From the cell containing the given text, extract its center point as [x, y] coordinate. 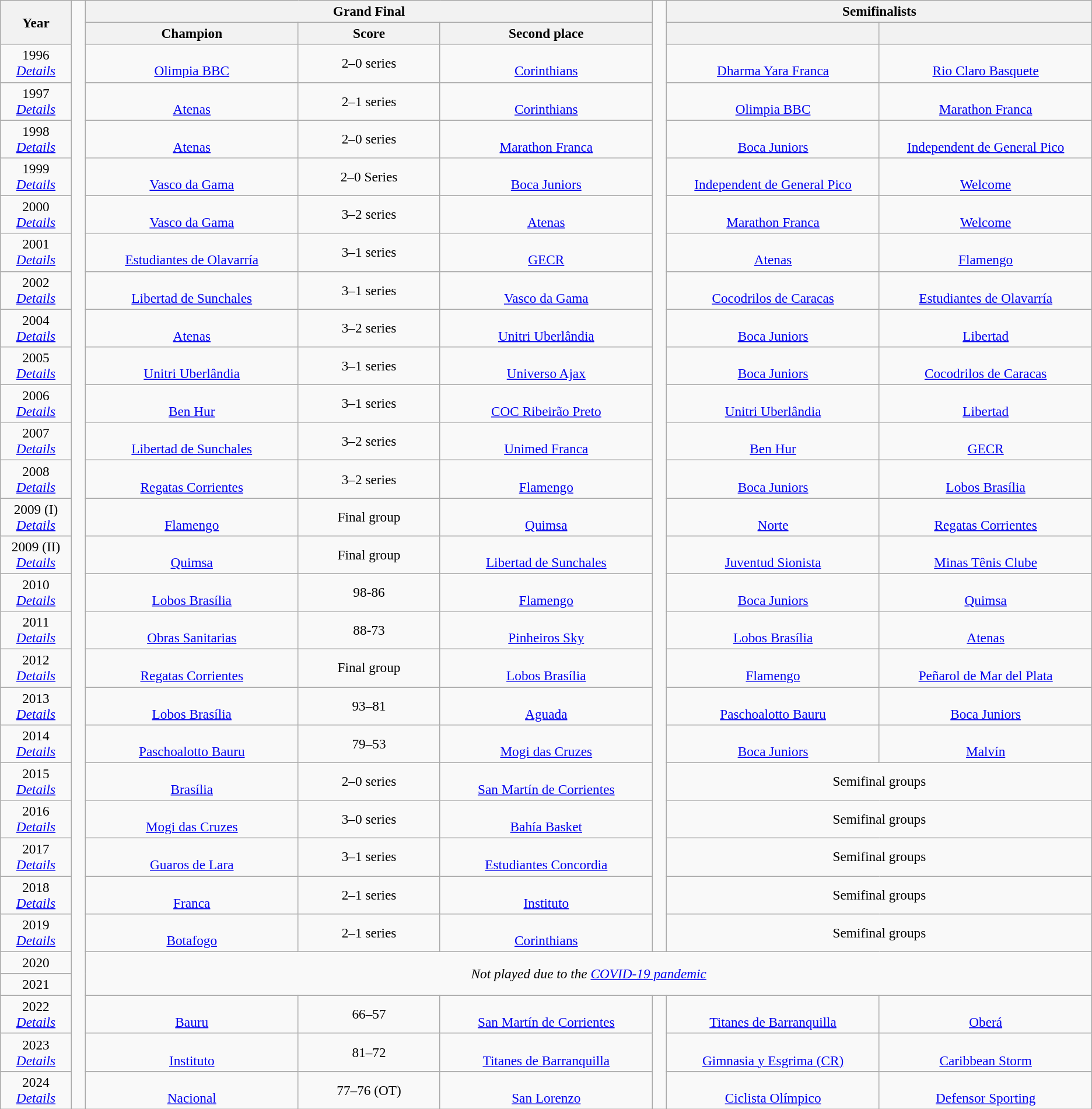
2018Details [36, 895]
Grand Final [369, 11]
Franca [192, 895]
Rio Claro Basquete [986, 63]
Obras Sanitarias [192, 630]
2009 (I)Details [36, 517]
1999Details [36, 176]
Norte [773, 517]
3–0 series [369, 819]
2006Details [36, 404]
88-73 [369, 630]
2005Details [36, 365]
1998Details [36, 139]
66–57 [369, 1014]
COC Ribeirão Preto [546, 404]
2008Details [36, 478]
Bahía Basket [546, 819]
Defensor Sporting [986, 1090]
81–72 [369, 1052]
79–53 [369, 743]
Semifinalists [880, 11]
Brasília [192, 782]
2001Details [36, 252]
Champion [192, 33]
2013Details [36, 706]
2016Details [36, 819]
Bauru [192, 1014]
Pinheiros Sky [546, 630]
2002Details [36, 291]
Peñarol de Mar del Plata [986, 667]
Gimnasia y Esgrima (CR) [773, 1052]
2004Details [36, 328]
Estudiantes Concordia [546, 856]
Guaros de Lara [192, 856]
Minas Tênis Clube [986, 554]
2024Details [36, 1090]
1997Details [36, 102]
Malvín [986, 743]
98-86 [369, 593]
2–0 Series [369, 176]
Not played due to the COVID-19 pandemic [589, 974]
Unimed Franca [546, 441]
Dharma Yara Franca [773, 63]
2021 [36, 984]
San Lorenzo [546, 1090]
2000Details [36, 215]
2015Details [36, 782]
2019Details [36, 932]
93–81 [369, 706]
Caribbean Storm [986, 1052]
2014Details [36, 743]
Botafogo [192, 932]
77–76 (OT) [369, 1090]
Ciclista Olímpico [773, 1090]
Year [36, 22]
2017Details [36, 856]
Score [369, 33]
Nacional [192, 1090]
2010Details [36, 593]
1996Details [36, 63]
2023Details [36, 1052]
Oberá [986, 1014]
2007Details [36, 441]
Aguada [546, 706]
Second place [546, 33]
Juventud Sionista [773, 554]
2009 (II)Details [36, 554]
2022Details [36, 1014]
2012Details [36, 667]
Universo Ajax [546, 365]
2011Details [36, 630]
2020 [36, 963]
